Detect which cell encompasses the target text, then output its [X, Y] center coordinate. 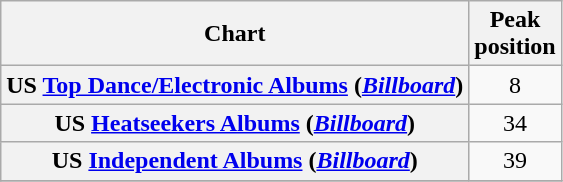
39 [515, 161]
Chart [235, 34]
US Top Dance/Electronic Albums (Billboard) [235, 85]
US Independent Albums (Billboard) [235, 161]
34 [515, 123]
US Heatseekers Albums (Billboard) [235, 123]
Peakposition [515, 34]
8 [515, 85]
